Detect which cell encompasses the target text, then output its [X, Y] center coordinate. 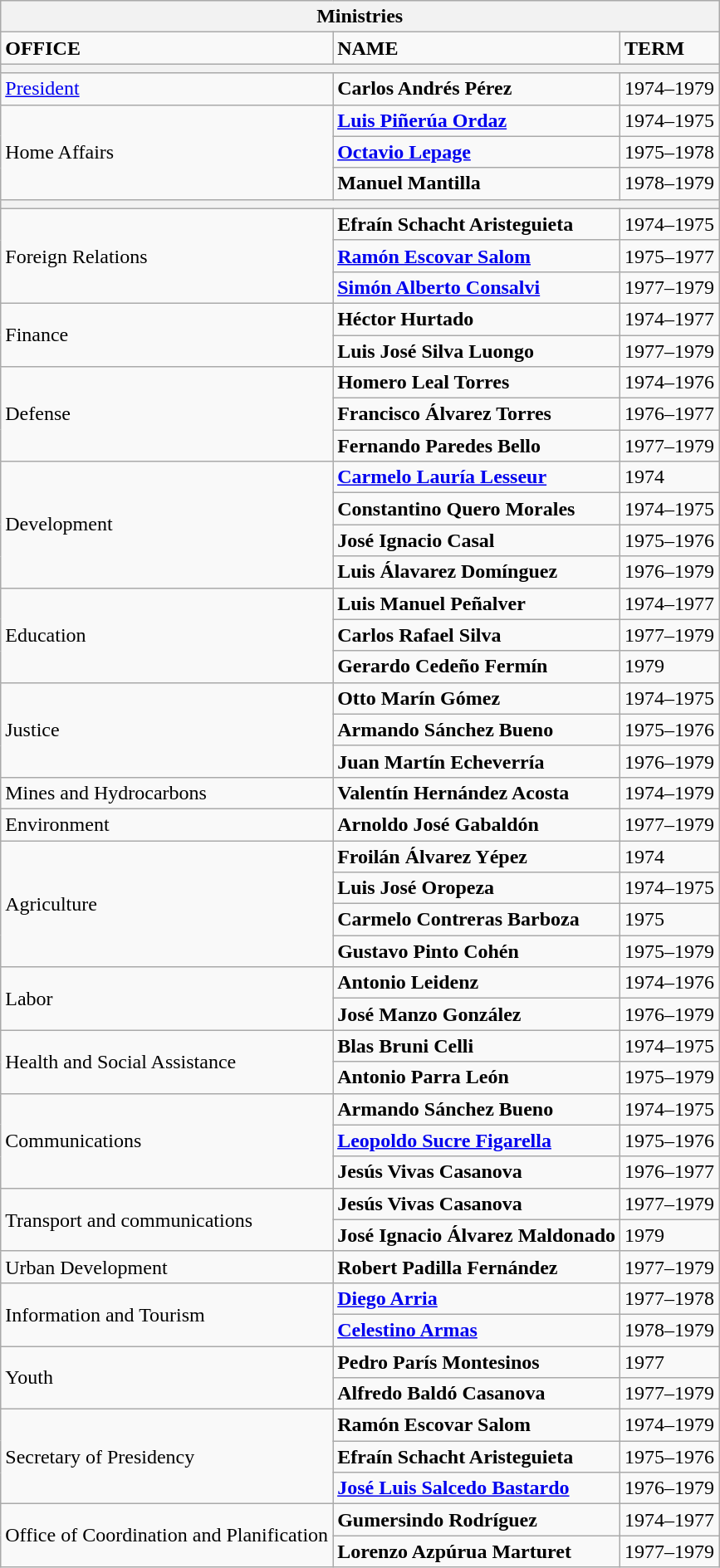
Valentín Hernández Acosta [477, 793]
Diego Arria [477, 1298]
Homero Leal Torres [477, 383]
Celestino Armas [477, 1330]
1975 [669, 920]
José Manzo González [477, 1014]
Gerardo Cedeño Fermín [477, 667]
Agriculture [167, 903]
Carmelo Contreras Barboza [477, 920]
Justice [167, 730]
Luis Manuel Peñalver [477, 603]
Carmelo Lauría Lesseur [477, 477]
José Ignacio Álvarez Maldonado [477, 1235]
Leopoldo Sucre Figarella [477, 1141]
Fernando Paredes Bello [477, 446]
Transport and communications [167, 1219]
Francisco Álvarez Torres [477, 414]
Education [167, 635]
Communications [167, 1141]
Defense [167, 414]
Youth [167, 1378]
Ministries [360, 17]
Héctor Hurtado [477, 319]
1975–1977 [669, 256]
Luis José Oropeza [477, 888]
Secretary of Presidency [167, 1457]
Otto Marín Gómez [477, 698]
Pedro París Montesinos [477, 1362]
Antonio Parra León [477, 1077]
OFFICE [167, 48]
Carlos Rafael Silva [477, 635]
1977–1978 [669, 1298]
José Ignacio Casal [477, 540]
Development [167, 525]
Arnoldo José Gabaldón [477, 824]
Gustavo Pinto Cohén [477, 951]
Manuel Mantilla [477, 183]
1977 [669, 1362]
Robert Padilla Fernández [477, 1267]
Carlos Andrés Pérez [477, 89]
Juan Martín Echeverría [477, 761]
Octavio Lepage [477, 152]
Alfredo Baldó Casanova [477, 1394]
Office of Coordination and Planification [167, 1536]
Mines and Hydrocarbons [167, 793]
Gumersindo Rodríguez [477, 1520]
Lorenzo Azpúrua Marturet [477, 1551]
Luis José Silva Luongo [477, 351]
Labor [167, 999]
Antonio Leidenz [477, 983]
Luis Álavarez Domínguez [477, 572]
Health and Social Assistance [167, 1062]
Blas Bruni Celli [477, 1046]
Foreign Relations [167, 256]
José Luis Salcedo Bastardo [477, 1488]
TERM [669, 48]
Finance [167, 335]
President [167, 89]
Urban Development [167, 1267]
1975–1978 [669, 152]
NAME [477, 48]
Simón Alberto Consalvi [477, 287]
Froilán Álvarez Yépez [477, 856]
Information and Tourism [167, 1314]
Home Affairs [167, 152]
Constantino Quero Morales [477, 509]
Luis Piñerúa Ordaz [477, 120]
Environment [167, 824]
